Return the (X, Y) coordinate for the center point of the cell that contains the specified text.  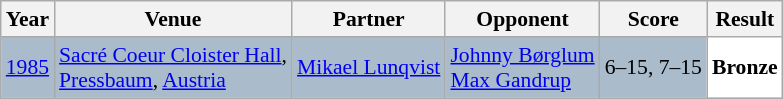
Score (654, 19)
Year (28, 19)
Partner (368, 19)
Mikael Lunqvist (368, 68)
Sacré Coeur Cloister Hall,Pressbaum, Austria (173, 68)
Result (745, 19)
Bronze (745, 68)
6–15, 7–15 (654, 68)
Opponent (522, 19)
1985 (28, 68)
Venue (173, 19)
Johnny Børglum Max Gandrup (522, 68)
